Identify which cell holds the provided text, then report its (X, Y) central coordinate. 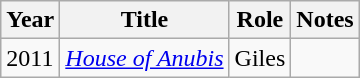
2011 (30, 58)
Role (260, 20)
Year (30, 20)
Notes (325, 20)
Giles (260, 58)
House of Anubis (144, 58)
Title (144, 20)
